From the cell containing the given text, extract its center point as [x, y] coordinate. 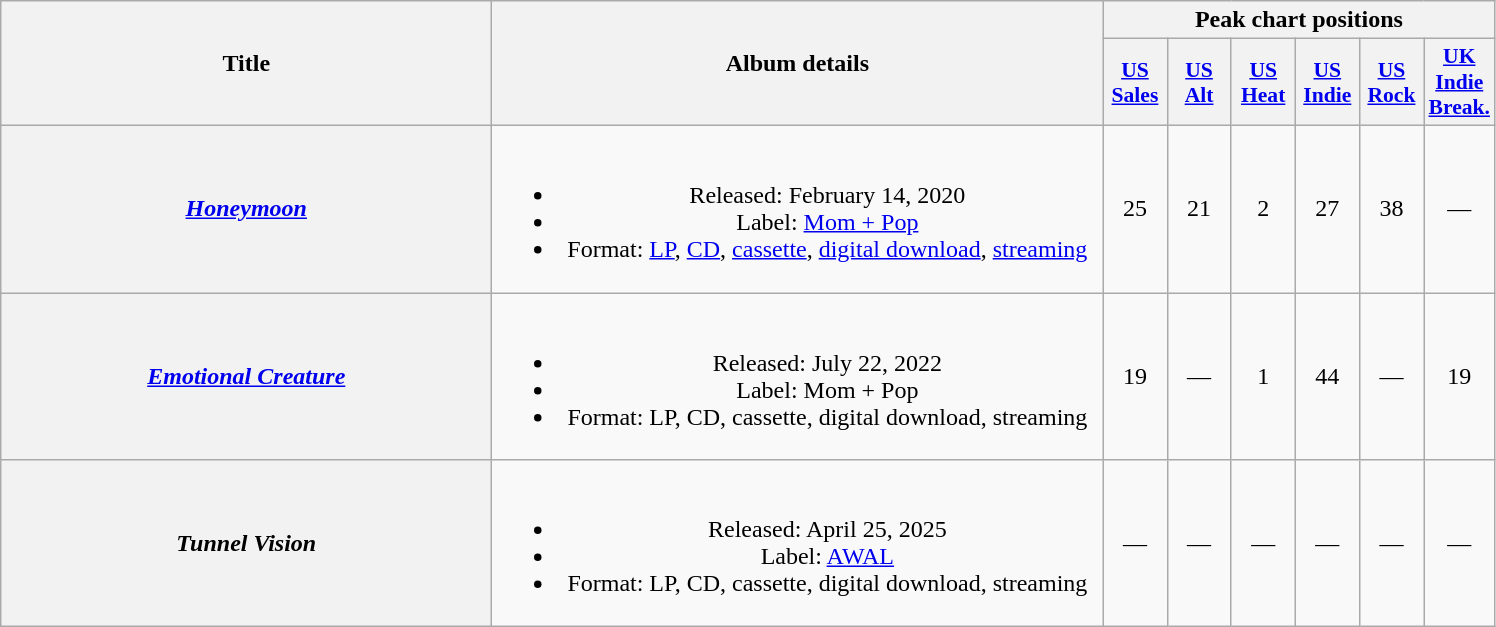
USRock [1391, 82]
Released: April 25, 2025Label: AWALFormat: LP, CD, cassette, digital download, streaming [798, 544]
Peak chart positions [1299, 20]
27 [1327, 208]
Title [246, 64]
UKIndieBreak. [1460, 82]
21 [1199, 208]
Released: February 14, 2020Label: Mom + PopFormat: LP, CD, cassette, digital download, streaming [798, 208]
25 [1135, 208]
USSales [1135, 82]
38 [1391, 208]
Album details [798, 64]
USIndie [1327, 82]
Honeymoon [246, 208]
44 [1327, 376]
1 [1263, 376]
USAlt [1199, 82]
Emotional Creature [246, 376]
2 [1263, 208]
Released: July 22, 2022Label: Mom + PopFormat: LP, CD, cassette, digital download, streaming [798, 376]
USHeat [1263, 82]
Tunnel Vision [246, 544]
